Identify which cell holds the provided text, then report its (X, Y) central coordinate. 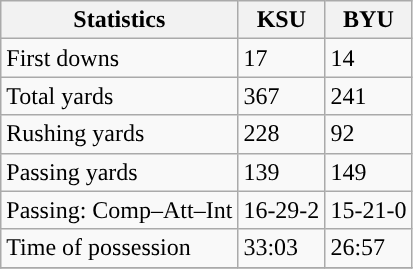
First downs (120, 58)
Time of possession (120, 248)
Statistics (120, 20)
16-29-2 (282, 210)
Total yards (120, 96)
Passing yards (120, 172)
241 (368, 96)
15-21-0 (368, 210)
139 (282, 172)
228 (282, 134)
149 (368, 172)
KSU (282, 20)
92 (368, 134)
Rushing yards (120, 134)
26:57 (368, 248)
17 (282, 58)
14 (368, 58)
Passing: Comp–Att–Int (120, 210)
33:03 (282, 248)
BYU (368, 20)
367 (282, 96)
